Extract the (X, Y) coordinate from the center of the cell holding the provided text.  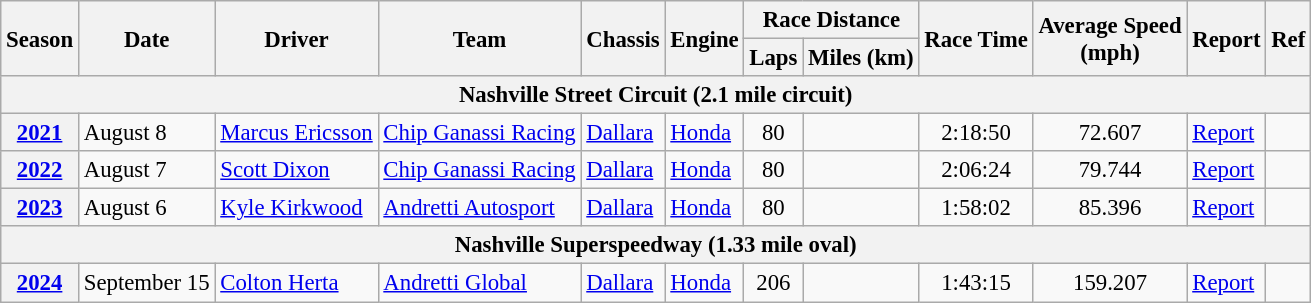
Team (480, 38)
206 (774, 283)
2021 (40, 133)
159.207 (1110, 283)
September 15 (146, 283)
Miles (km) (861, 58)
Driver (296, 38)
Nashville Street Circuit (2.1 mile circuit) (656, 95)
Date (146, 38)
Scott Dixon (296, 170)
Colton Herta (296, 283)
Kyle Kirkwood (296, 208)
Engine (704, 38)
Race Distance (832, 20)
Laps (774, 58)
Nashville Superspeedway (1.33 mile oval) (656, 245)
1:43:15 (976, 283)
72.607 (1110, 133)
2024 (40, 283)
2022 (40, 170)
August 6 (146, 208)
85.396 (1110, 208)
August 7 (146, 170)
Chassis (623, 38)
79.744 (1110, 170)
Race Time (976, 38)
1:58:02 (976, 208)
Andretti Autosport (480, 208)
2023 (40, 208)
2:18:50 (976, 133)
Average Speed(mph) (1110, 38)
Andretti Global (480, 283)
Ref (1288, 38)
Marcus Ericsson (296, 133)
2:06:24 (976, 170)
Season (40, 38)
August 8 (146, 133)
